Scan for the cell matching the given text and deliver its (X, Y) coordinate at center. 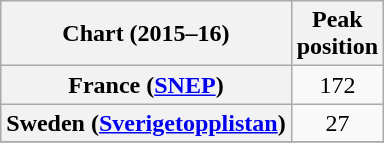
27 (337, 123)
Peakposition (337, 34)
172 (337, 85)
Sweden (Sverigetopplistan) (146, 123)
France (SNEP) (146, 85)
Chart (2015–16) (146, 34)
